Detect which cell encompasses the target text, then output its [x, y] center coordinate. 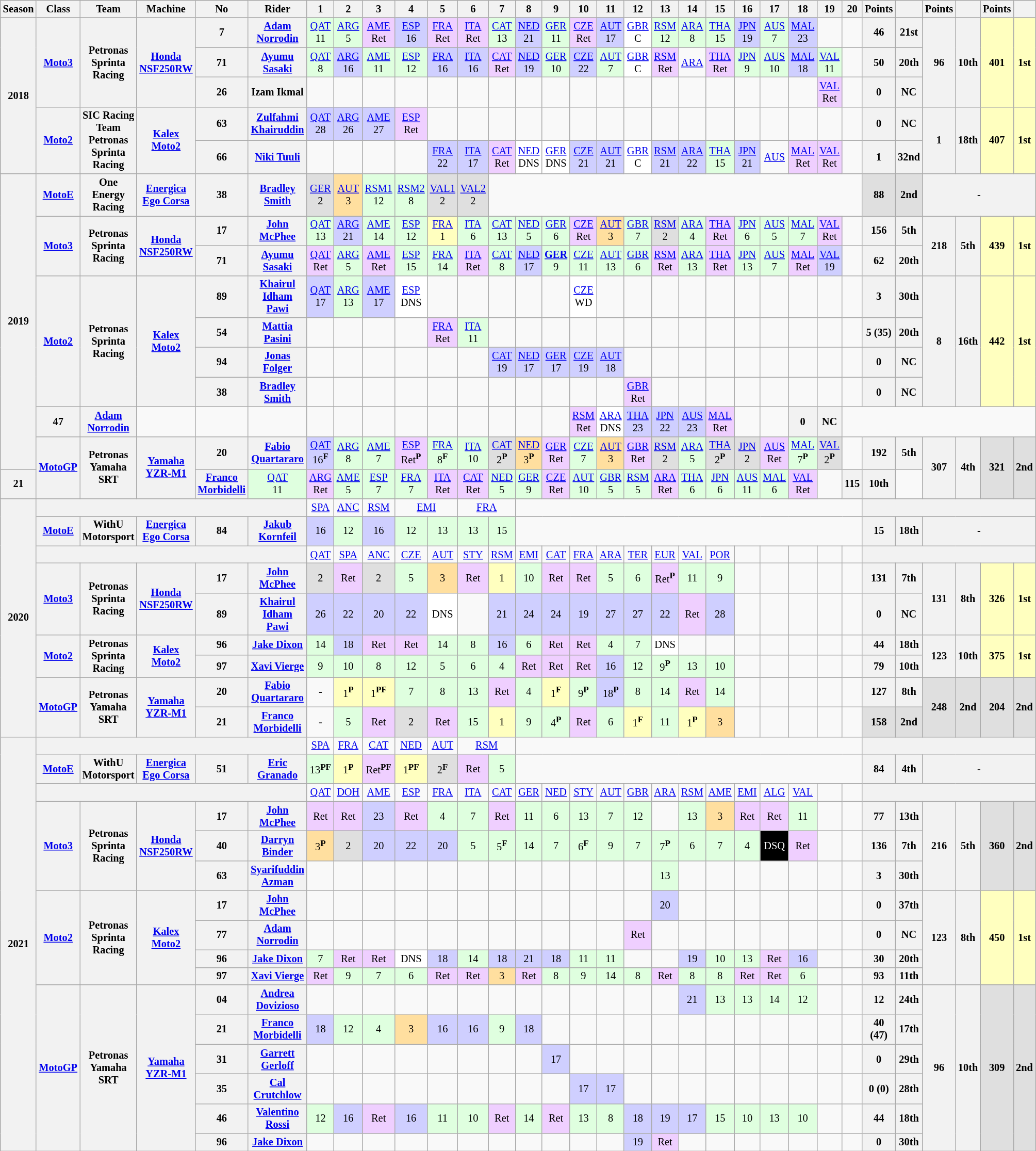
93 [879, 976]
375 [997, 656]
31 [222, 1059]
ALG [775, 792]
Cal Crutchlow [277, 1089]
50 [879, 62]
Jonas Folger [277, 362]
Mattia Pasini [277, 332]
FRA1 [442, 231]
ARG8 [349, 453]
CZEWD [584, 297]
ESPDNS [412, 297]
Machine [166, 9]
30 [879, 959]
ARA4 [692, 231]
RSM21 [665, 157]
RSM112 [379, 195]
ESP16 [412, 33]
40 (47) [879, 1029]
ESP15 [412, 261]
DOH [349, 792]
AUT10 [584, 484]
AUT21 [611, 157]
11th [909, 976]
AME14 [379, 231]
Class [58, 9]
ARG13 [349, 297]
JPN19 [747, 33]
13th [909, 816]
GBR6 [637, 261]
ITA10 [473, 453]
VAL12 [442, 195]
RSM28 [412, 195]
307 [939, 467]
AUS10 [775, 62]
No [222, 9]
ARA5 [692, 453]
442 [997, 342]
CZE22 [584, 62]
MAL7P [802, 453]
AME11 [379, 62]
FRA14 [442, 261]
ARARet [665, 484]
5 (35) [879, 332]
2020 [19, 617]
AUT17 [611, 33]
JPN9 [747, 62]
450 [997, 938]
5F [502, 846]
Eric Granado [277, 769]
FRA16 [442, 62]
QAT16F [321, 453]
401 [997, 62]
GER17 [556, 362]
2021 [19, 944]
158 [879, 722]
AUS23 [692, 422]
Valentino Rossi [277, 1118]
GERDNS [556, 157]
ARGRet [321, 484]
THA2P [720, 453]
ITA17 [473, 157]
AME5 [349, 484]
Syarifuddin Azman [277, 876]
17th [909, 1029]
AUT7 [611, 62]
Rider [277, 9]
VAL19 [829, 261]
216 [939, 846]
04 [222, 999]
ARA13 [692, 261]
GER2 [321, 195]
Season [19, 9]
115 [852, 484]
Andrea Dovizioso [277, 999]
ITA6 [473, 231]
EUR [665, 555]
94 [222, 362]
JPN22 [665, 422]
127 [879, 692]
QATRet [321, 261]
GERRet [556, 453]
VAL2P [829, 453]
Jakub Kornfeil [277, 531]
THA23 [637, 422]
2019 [19, 321]
ESP7 [379, 484]
FRA22 [442, 157]
AUT18 [611, 362]
JPN21 [747, 157]
54 [222, 332]
40 [222, 846]
ITA11 [473, 332]
RetPF [379, 769]
Garrett Gerloff [277, 1059]
One Energy Racing [108, 195]
Team [108, 9]
Darryn Binder [277, 846]
2018 [19, 96]
321 [997, 467]
AUS11 [747, 484]
ARA8 [692, 33]
NED3P [529, 453]
JPN2 [747, 453]
66 [222, 157]
ITA16 [473, 62]
AUS [775, 157]
18P [611, 692]
CAT19 [502, 362]
7P [665, 846]
35 [222, 1089]
6F [584, 846]
ESPRetP [412, 453]
GBR5 [611, 484]
23 [379, 816]
CAT2P [502, 453]
RSM12 [665, 33]
16th [968, 342]
POR [720, 555]
CZE [412, 555]
218 [939, 246]
AME17 [379, 297]
Niki Tuuli [277, 157]
ARADNS [611, 422]
DSQ [775, 846]
NED19 [529, 62]
GER6 [556, 231]
RSM5 [637, 484]
ESPRet [412, 124]
88 [879, 195]
AME27 [379, 124]
QAT8 [321, 62]
3P [321, 846]
32nd [909, 157]
24th [909, 999]
FRA8F [442, 453]
GER [529, 792]
ARG16 [349, 62]
192 [879, 453]
VAL11 [829, 62]
NEDDNS [529, 157]
326 [997, 598]
ESP [412, 792]
156 [879, 231]
RetP [665, 578]
51 [222, 769]
AUSRet [775, 453]
MAL6 [775, 484]
29th [909, 1059]
AME7 [379, 453]
MAL18 [802, 62]
TER [637, 555]
THA6 [692, 484]
CAT8 [502, 261]
FRA7 [412, 484]
CZE21 [584, 157]
GBR [637, 792]
MAL7 [802, 231]
ARG26 [349, 124]
204 [997, 707]
CZE19 [584, 362]
NED21 [529, 33]
GER10 [556, 62]
13PF [321, 769]
4P [556, 722]
439 [997, 246]
136 [879, 846]
JPN13 [747, 261]
248 [939, 707]
GER11 [556, 33]
62 [879, 261]
28th [909, 1089]
28 [720, 614]
309 [997, 1067]
QAT17 [321, 297]
CZE11 [584, 261]
MAL23 [802, 33]
AUT13 [611, 261]
GBR7 [637, 231]
ITA [473, 792]
ARA22 [692, 157]
VAL22 [473, 195]
37th [909, 905]
79 [879, 666]
360 [997, 846]
Izam Ikmal [277, 92]
21st [909, 33]
QAT13 [321, 231]
SIC Racing TeamPetronas Sprinta Racing [108, 140]
47 [58, 422]
Zulfahmi Khairuddin [277, 124]
QAT28 [321, 124]
0 (0) [879, 1089]
2F [442, 769]
CZE7 [584, 453]
407 [997, 140]
ARG21 [349, 231]
AUS5 [775, 231]
